For the text-containing cell, return its midpoint in [X, Y] coordinate format. 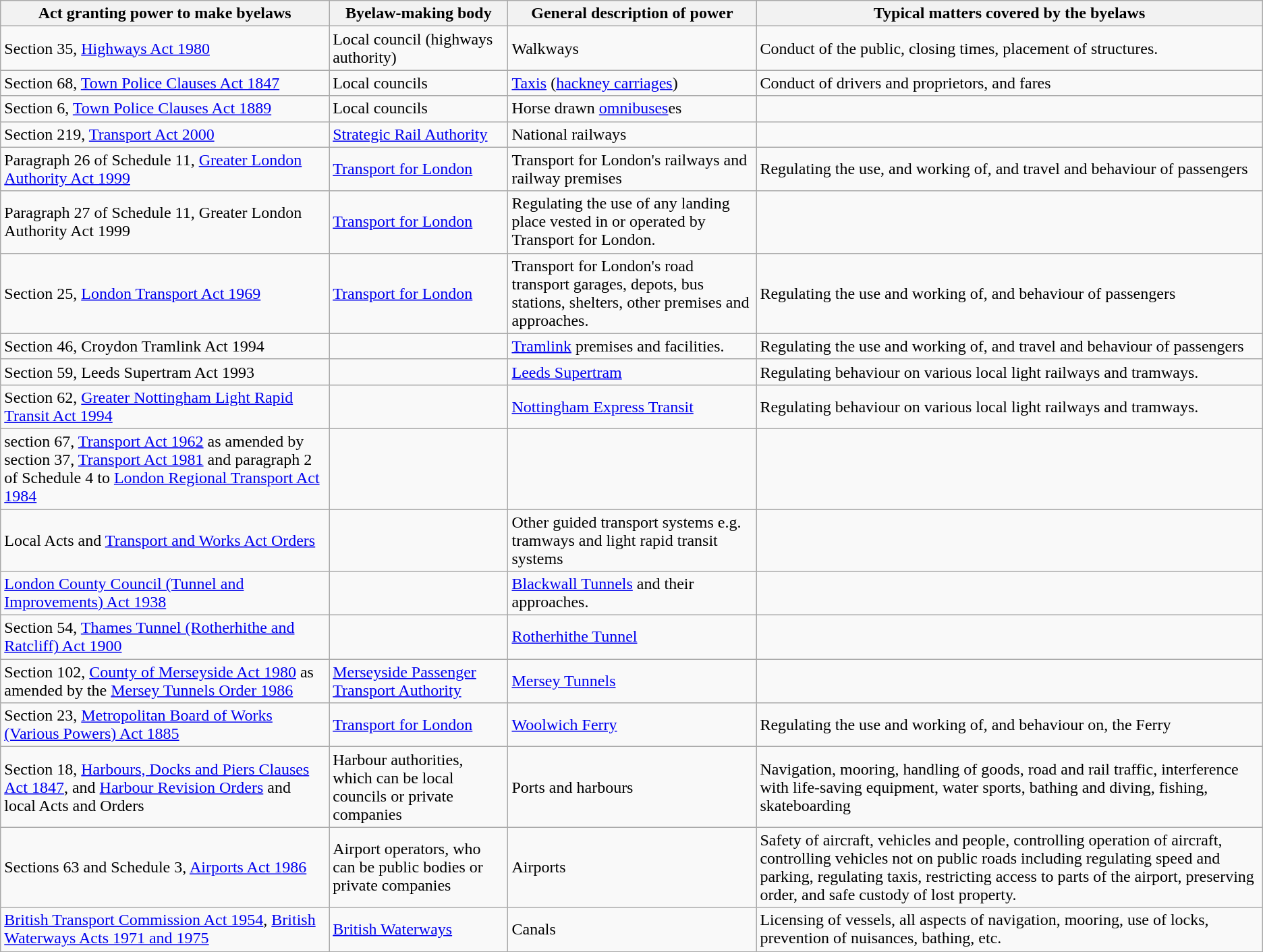
Regulating the use of any landing place vested in or operated by Transport for London. [632, 222]
Woolwich Ferry [632, 725]
British Transport Commission Act 1954, British Waterways Acts 1971 and 1975 [165, 930]
Section 54, Thames Tunnel (Rotherhithe and Ratcliff) Act 1900 [165, 637]
Byelaw-making body [418, 13]
Paragraph 26 of Schedule 11, Greater London Authority Act 1999 [165, 169]
Act granting power to make byelaws [165, 13]
Regulating the use, and working of, and travel and behaviour of passengers [1009, 169]
Walkways [632, 49]
Section 59, Leeds Supertram Act 1993 [165, 372]
Conduct of the public, closing times, placement of structures. [1009, 49]
British Waterways [418, 930]
Harbour authorities, which can be local councils or private companies [418, 787]
General description of power [632, 13]
Transport for London's road transport garages, depots, bus stations, shelters, other premises and approaches. [632, 293]
Tramlink premises and facilities. [632, 346]
Regulating the use and working of, and travel and behaviour of passengers [1009, 346]
Section 23, Metropolitan Board of Works (Various Powers) Act 1885 [165, 725]
Horse drawn omnibuseses [632, 109]
Section 25, London Transport Act 1969 [165, 293]
Section 68, Town Police Clauses Act 1847 [165, 83]
Section 219, Transport Act 2000 [165, 134]
London County Council (Tunnel and Improvements) Act 1938 [165, 594]
Licensing of vessels, all aspects of navigation, mooring, use of locks, prevention of nuisances, bathing, etc. [1009, 930]
Canals [632, 930]
Sections 63 and Schedule 3, Airports Act 1986 [165, 868]
Conduct of drivers and proprietors, and fares [1009, 83]
Taxis (hackney carriages) [632, 83]
Mersey Tunnels [632, 681]
Section 35, Highways Act 1980 [165, 49]
Airport operators, who can be public bodies or private companies [418, 868]
Section 62, Greater Nottingham Light Rapid Transit Act 1994 [165, 406]
Local Acts and Transport and Works Act Orders [165, 540]
Section 102, County of Merseyside Act 1980 as amended by the Mersey Tunnels Order 1986 [165, 681]
Section 18, Harbours, Docks and Piers Clauses Act 1847, and Harbour Revision Orders and local Acts and Orders [165, 787]
Regulating the use and working of, and behaviour of passengers [1009, 293]
Regulating the use and working of, and behaviour on, the Ferry [1009, 725]
Ports and harbours [632, 787]
National railways [632, 134]
Nottingham Express Transit [632, 406]
Transport for London's railways and railway premises [632, 169]
section 67, Transport Act 1962 as amended by section 37, Transport Act 1981 and paragraph 2 of Schedule 4 to London Regional Transport Act 1984 [165, 468]
Paragraph 27 of Schedule 11, Greater London Authority Act 1999 [165, 222]
Airports [632, 868]
Leeds Supertram [632, 372]
Section 6, Town Police Clauses Act 1889 [165, 109]
Rotherhithe Tunnel [632, 637]
Typical matters covered by the byelaws [1009, 13]
Merseyside Passenger Transport Authority [418, 681]
Local council (highways authority) [418, 49]
Blackwall Tunnels and their approaches. [632, 594]
Section 46, Croydon Tramlink Act 1994 [165, 346]
Other guided transport systems e.g. tramways and light rapid transit systems [632, 540]
Strategic Rail Authority [418, 134]
